Scan for the cell matching the given text and deliver its (x, y) coordinate at center. 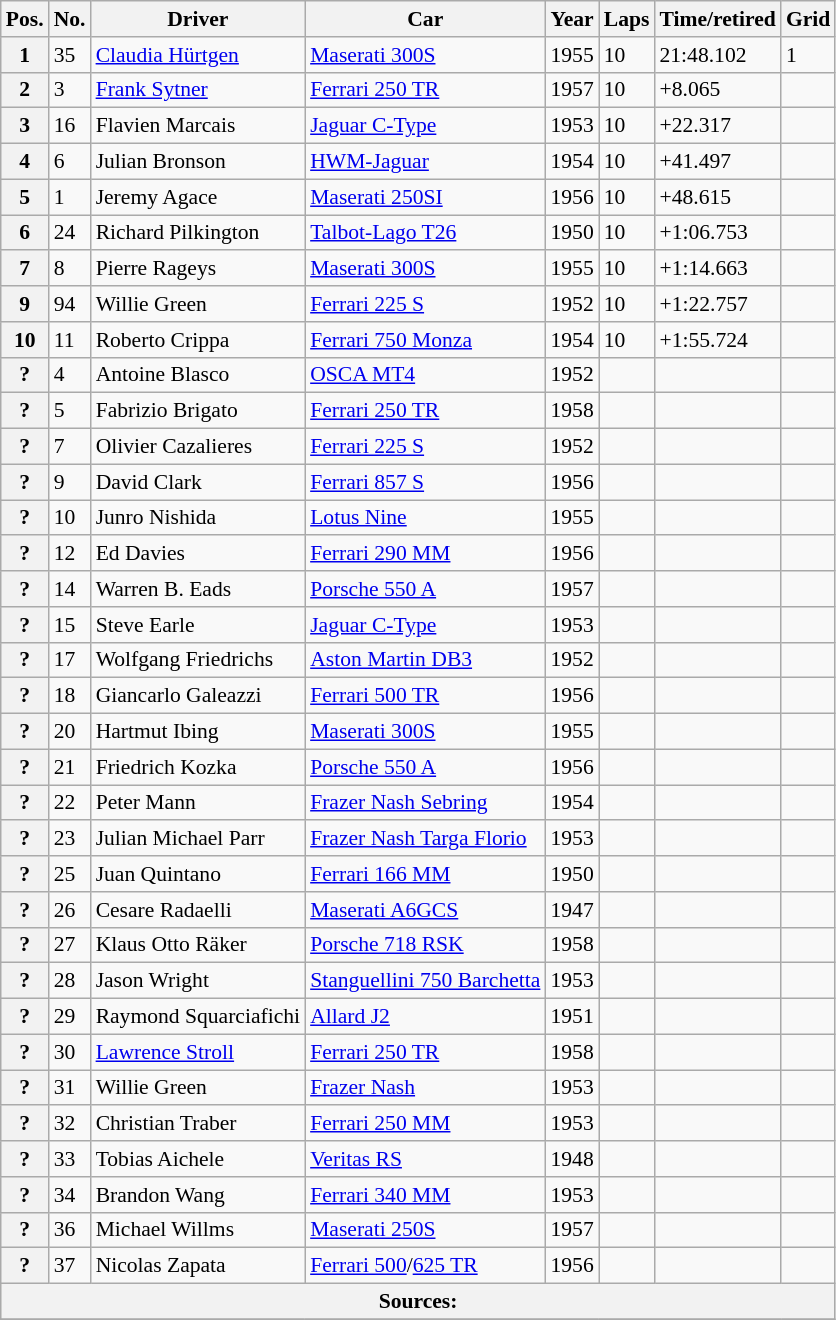
23 (70, 839)
Frank Sytner (198, 90)
21 (70, 767)
16 (70, 126)
+1:55.724 (717, 340)
Time/retired (717, 19)
Julian Michael Parr (198, 839)
Claudia Hürtgen (198, 55)
OSCA MT4 (425, 375)
Antoine Blasco (198, 375)
Laps (627, 19)
Brandon Wang (198, 1195)
+22.317 (717, 126)
No. (70, 19)
Tobias Aichele (198, 1159)
David Clark (198, 482)
Klaus Otto Räker (198, 945)
Ed Davies (198, 554)
Frazer Nash Targa Florio (425, 839)
Wolfgang Friedrichs (198, 660)
32 (70, 1124)
Driver (198, 19)
8 (70, 269)
Maserati 250S (425, 1230)
Giancarlo Galeazzi (198, 696)
94 (70, 304)
Cesare Radaelli (198, 910)
Pos. (25, 19)
Stanguellini 750 Barchetta (425, 981)
22 (70, 803)
Car (425, 19)
Pierre Rageys (198, 269)
Ferrari 857 S (425, 482)
34 (70, 1195)
Sources: (418, 1302)
Steve Earle (198, 625)
33 (70, 1159)
Peter Mann (198, 803)
Aston Martin DB3 (425, 660)
+48.615 (717, 197)
15 (70, 625)
17 (70, 660)
Veritas RS (425, 1159)
Ferrari 500 TR (425, 696)
36 (70, 1230)
14 (70, 589)
37 (70, 1266)
Warren B. Eads (198, 589)
Frazer Nash Sebring (425, 803)
Jason Wright (198, 981)
1947 (572, 910)
27 (70, 945)
+1:22.757 (717, 304)
Maserati 250SI (425, 197)
Ferrari 340 MM (425, 1195)
Roberto Crippa (198, 340)
Ferrari 166 MM (425, 874)
12 (70, 554)
Olivier Cazalieres (198, 447)
Junro Nishida (198, 518)
Fabrizio Brigato (198, 411)
Michael Willms (198, 1230)
Hartmut Ibing (198, 732)
+8.065 (717, 90)
20 (70, 732)
1948 (572, 1159)
HWM-Jaguar (425, 162)
18 (70, 696)
28 (70, 981)
Friedrich Kozka (198, 767)
26 (70, 910)
35 (70, 55)
Lotus Nine (425, 518)
Porsche 718 RSK (425, 945)
Frazer Nash (425, 1088)
Lawrence Stroll (198, 1052)
29 (70, 1017)
Ferrari 250 MM (425, 1124)
Ferrari 500/625 TR (425, 1266)
Year (572, 19)
Grid (808, 19)
2 (25, 90)
Flavien Marcais (198, 126)
+1:06.753 (717, 233)
Richard Pilkington (198, 233)
21:48.102 (717, 55)
+41.497 (717, 162)
Christian Traber (198, 1124)
Julian Bronson (198, 162)
31 (70, 1088)
30 (70, 1052)
Maserati A6GCS (425, 910)
+1:14.663 (717, 269)
Ferrari 290 MM (425, 554)
11 (70, 340)
1951 (572, 1017)
Juan Quintano (198, 874)
Nicolas Zapata (198, 1266)
Jeremy Agace (198, 197)
Talbot-Lago T26 (425, 233)
Ferrari 750 Monza (425, 340)
Allard J2 (425, 1017)
25 (70, 874)
24 (70, 233)
Raymond Squarciafichi (198, 1017)
